Identify which cell holds the provided text, then report its (X, Y) central coordinate. 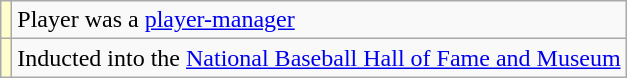
Inducted into the National Baseball Hall of Fame and Museum (319, 58)
Player was a player-manager (319, 20)
